Output the (X, Y) coordinate of the center of the cell containing the given text.  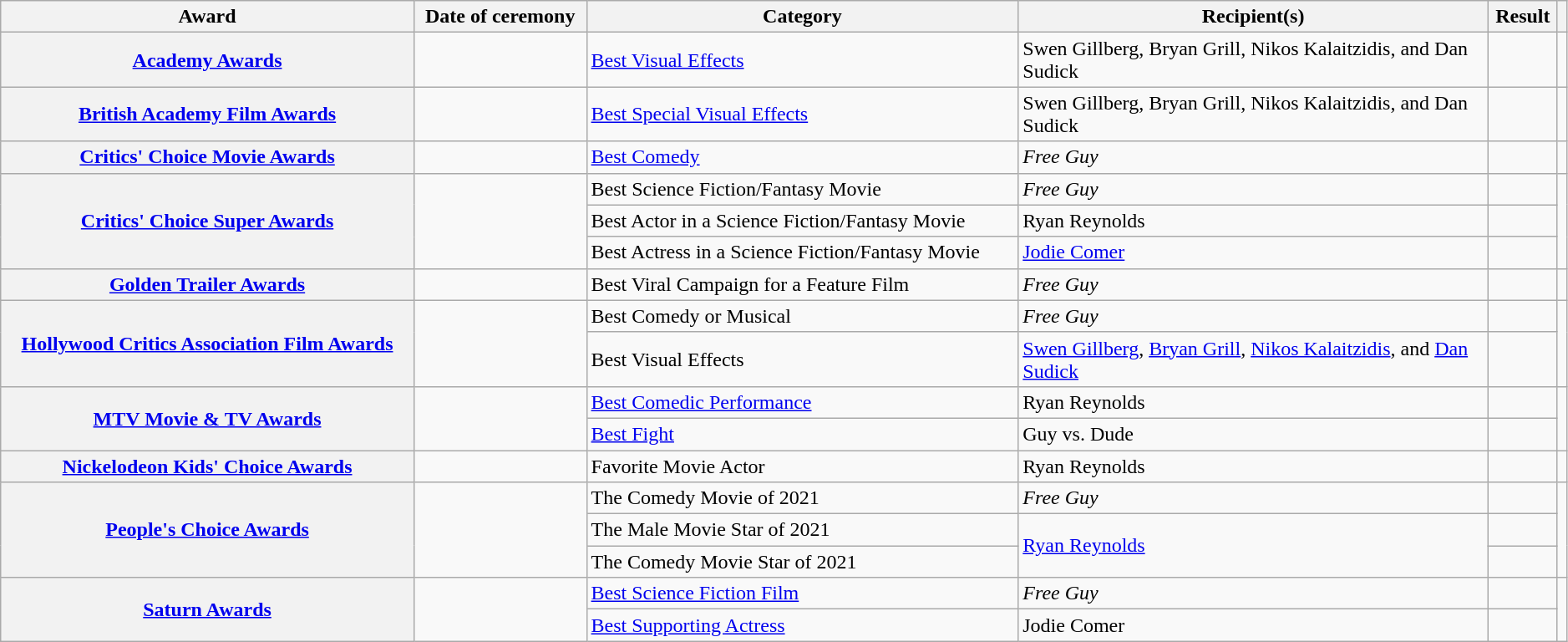
Best Actress in a Science Fiction/Fantasy Movie (802, 252)
Saturn Awards (207, 609)
MTV Movie & TV Awards (207, 418)
People's Choice Awards (207, 530)
Best Science Fiction/Fantasy Movie (802, 189)
Best Actor in a Science Fiction/Fantasy Movie (802, 221)
Recipient(s) (1253, 17)
Best Fight (802, 434)
Category (802, 17)
British Academy Film Awards (207, 114)
Critics' Choice Super Awards (207, 221)
Best Supporting Actress (802, 625)
Golden Trailer Awards (207, 284)
Best Comedy or Musical (802, 316)
Best Viral Campaign for a Feature Film (802, 284)
Date of ceremony (500, 17)
The Comedy Movie Star of 2021 (802, 562)
Critics' Choice Movie Awards (207, 157)
The Comedy Movie of 2021 (802, 498)
Best Comedic Performance (802, 402)
Best Comedy (802, 157)
Award (207, 17)
Hollywood Critics Association Film Awards (207, 343)
Academy Awards (207, 60)
Best Special Visual Effects (802, 114)
Favorite Movie Actor (802, 466)
Nickelodeon Kids' Choice Awards (207, 466)
Guy vs. Dude (1253, 434)
The Male Movie Star of 2021 (802, 530)
Best Science Fiction Film (802, 594)
Result (1522, 17)
